Search for the cell housing the specified text and yield its [x, y] center coordinate. 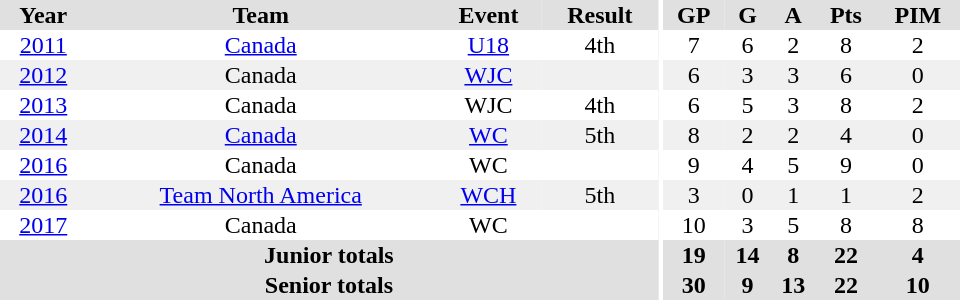
U18 [488, 45]
7 [694, 45]
Year [44, 15]
PIM [918, 15]
A [793, 15]
14 [748, 255]
30 [694, 285]
Team North America [261, 195]
2011 [44, 45]
2013 [44, 105]
2017 [44, 225]
Pts [846, 15]
Senior totals [329, 285]
2012 [44, 75]
19 [694, 255]
Event [488, 15]
Junior totals [329, 255]
2014 [44, 135]
Team [261, 15]
G [748, 15]
Result [600, 15]
13 [793, 285]
GP [694, 15]
WCH [488, 195]
